From the cell containing the given text, extract its center point as (X, Y) coordinate. 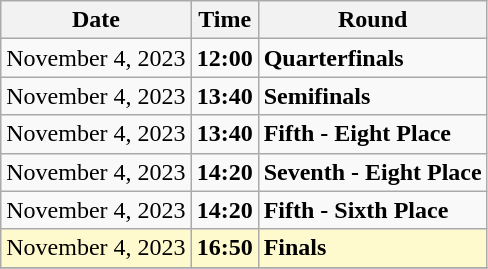
Fifth - Sixth Place (372, 210)
Semifinals (372, 96)
Quarterfinals (372, 58)
Fifth - Eight Place (372, 134)
Finals (372, 248)
16:50 (224, 248)
Date (96, 20)
Round (372, 20)
12:00 (224, 58)
Seventh - Eight Place (372, 172)
Time (224, 20)
